Output the [x, y] coordinate of the center of the cell containing the given text.  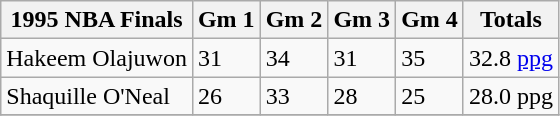
28 [362, 96]
Totals [510, 20]
1995 NBA Finals [97, 20]
28.0 ppg [510, 96]
32.8 ppg [510, 58]
Hakeem Olajuwon [97, 58]
25 [430, 96]
Gm 2 [294, 20]
Gm 1 [226, 20]
34 [294, 58]
Gm 3 [362, 20]
Gm 4 [430, 20]
35 [430, 58]
33 [294, 96]
26 [226, 96]
Shaquille O'Neal [97, 96]
